Return (x, y) of the center of cell containing provided text 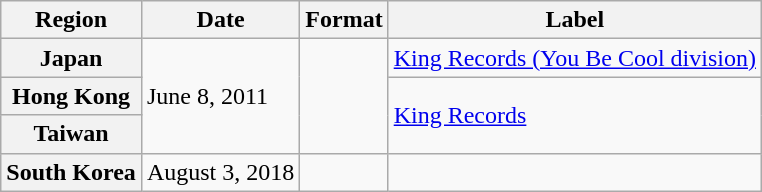
Label (574, 20)
Hong Kong (72, 96)
August 3, 2018 (220, 172)
Taiwan (72, 134)
King Records (You Be Cool division) (574, 58)
Format (344, 20)
Region (72, 20)
Japan (72, 58)
South Korea (72, 172)
June 8, 2011 (220, 96)
Date (220, 20)
King Records (574, 115)
